From the cell containing the given text, extract its center point as [x, y] coordinate. 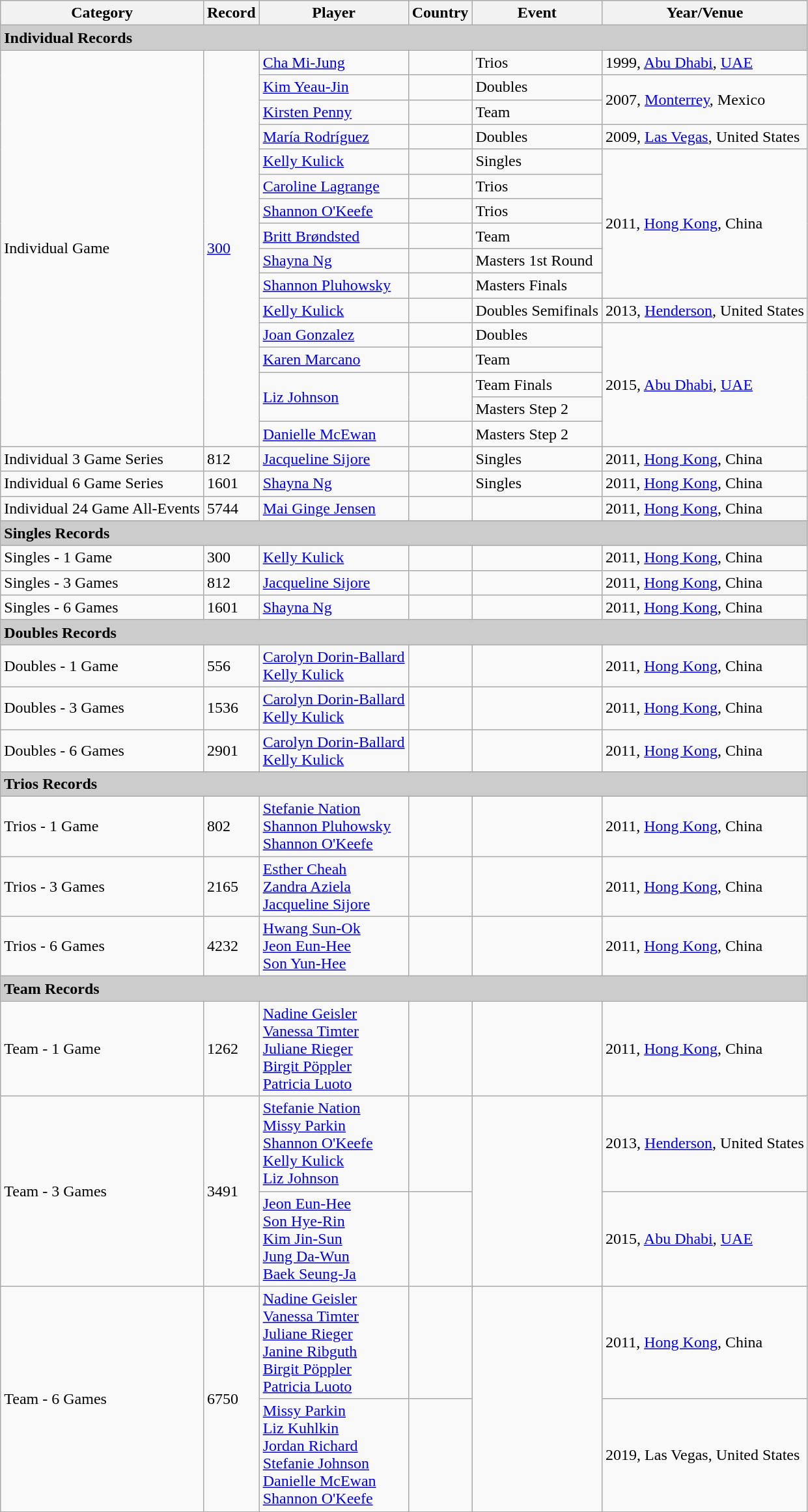
Record [231, 13]
Shannon O'Keefe [333, 211]
Masters Finals [537, 285]
Individual 24 Game All-Events [102, 508]
Jeon Eun-HeeSon Hye-RinKim Jin-SunJung Da-WunBaek Seung-Ja [333, 1239]
María Rodríguez [333, 137]
Mai Ginge Jensen [333, 508]
Shannon Pluhowsky [333, 285]
5744 [231, 508]
Individual 6 Game Series [102, 484]
1999, Abu Dhabi, UAE [705, 62]
Trios - 1 Game [102, 827]
Player [333, 13]
Stefanie NationShannon PluhowskyShannon O'Keefe [333, 827]
Team Records [404, 989]
Karen Marcano [333, 360]
Danielle McEwan [333, 434]
Hwang Sun-OkJeon Eun-HeeSon Yun-Hee [333, 946]
556 [231, 665]
1262 [231, 1049]
Individual Game [102, 249]
Nadine GeislerVanessa TimterJuliane RiegerJanine RibguthBirgit PöpplerPatricia Luoto [333, 1342]
1536 [231, 708]
2009, Las Vegas, United States [705, 137]
Individual Records [404, 38]
Category [102, 13]
6750 [231, 1399]
3491 [231, 1191]
Country [440, 13]
Event [537, 13]
2019, Las Vegas, United States [705, 1455]
Singles - 3 Games [102, 583]
Singles Records [404, 533]
Individual 3 Game Series [102, 459]
Singles - 1 Game [102, 558]
Britt Brøndsted [333, 236]
2007, Monterrey, Mexico [705, 100]
Cha Mi-Jung [333, 62]
Team - 6 Games [102, 1399]
Joan Gonzalez [333, 335]
Kim Yeau-Jin [333, 87]
Nadine GeislerVanessa TimterJuliane RiegerBirgit PöpplerPatricia Luoto [333, 1049]
Team - 1 Game [102, 1049]
Doubles - 1 Game [102, 665]
Doubles - 3 Games [102, 708]
2165 [231, 887]
4232 [231, 946]
Doubles Records [404, 632]
Team Finals [537, 385]
Esther CheahZandra AzielaJacqueline Sijore [333, 887]
Masters 1st Round [537, 260]
802 [231, 827]
Liz Johnson [333, 397]
Trios Records [404, 784]
Team - 3 Games [102, 1191]
Trios - 6 Games [102, 946]
2901 [231, 750]
Trios - 3 Games [102, 887]
Doubles Semifinals [537, 310]
Singles - 6 Games [102, 607]
Year/Venue [705, 13]
Missy ParkinLiz KuhlkinJordan RichardStefanie JohnsonDanielle McEwanShannon O'Keefe [333, 1455]
Doubles - 6 Games [102, 750]
Kirsten Penny [333, 112]
Caroline Lagrange [333, 186]
Stefanie NationMissy ParkinShannon O'KeefeKelly KulickLiz Johnson [333, 1144]
